Extract the (x, y) coordinate from the center of the cell holding the provided text.  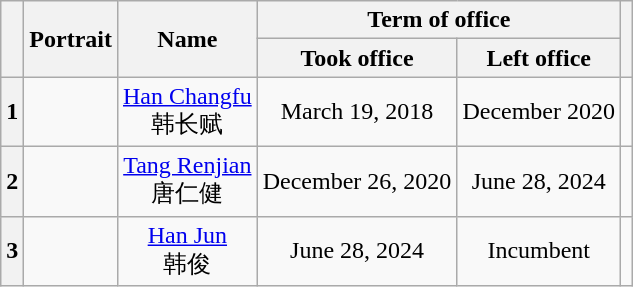
December 26, 2020 (357, 181)
Han Changfu韩长赋 (187, 112)
2 (12, 181)
Term of office (438, 20)
Han Jun韩俊 (187, 251)
3 (12, 251)
Portrait (71, 39)
Tang Renjian唐仁健 (187, 181)
December 2020 (539, 112)
Name (187, 39)
Took office (357, 58)
March 19, 2018 (357, 112)
Incumbent (539, 251)
Left office (539, 58)
1 (12, 112)
